Determine the (X, Y) coordinate at the center of the cell enclosing the given text.  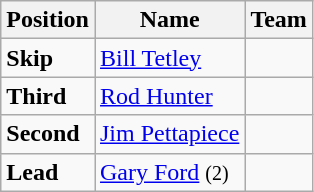
Skip (48, 58)
Position (48, 20)
Name (169, 20)
Team (279, 20)
Third (48, 96)
Bill Tetley (169, 58)
Second (48, 134)
Gary Ford (2) (169, 172)
Lead (48, 172)
Jim Pettapiece (169, 134)
Rod Hunter (169, 96)
